Determine the (x, y) coordinate at the center of the cell enclosing the given text.  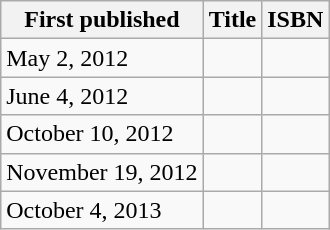
ISBN (296, 20)
October 10, 2012 (102, 134)
June 4, 2012 (102, 96)
November 19, 2012 (102, 172)
Title (232, 20)
October 4, 2013 (102, 210)
May 2, 2012 (102, 58)
First published (102, 20)
